Locate the cell with the specified text and output its (X, Y) center coordinate. 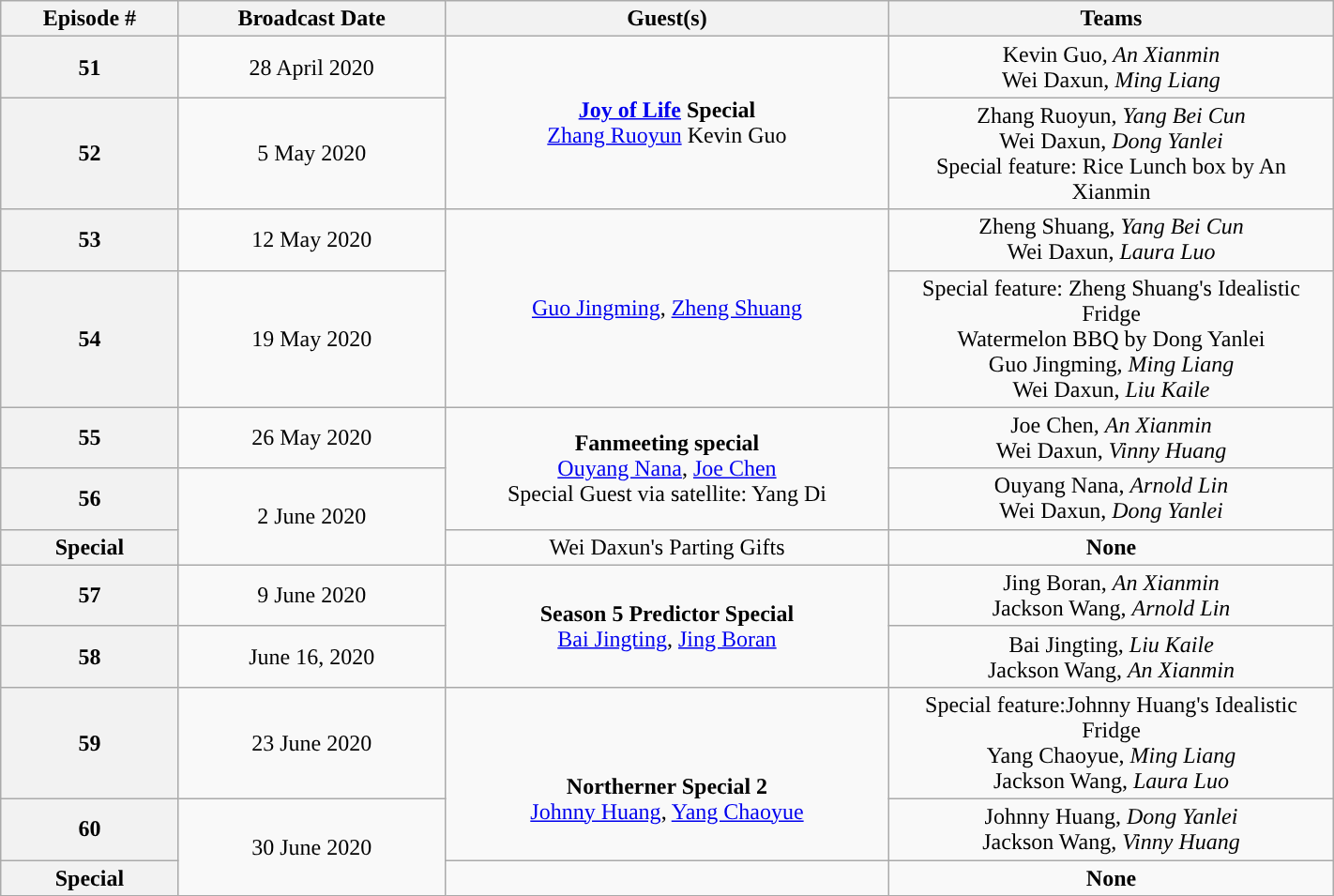
28 April 2020 (311, 68)
Guo Jingming, Zheng Shuang (667, 308)
26 May 2020 (311, 437)
58 (90, 657)
30 June 2020 (311, 846)
Episode # (90, 19)
52 (90, 154)
23 June 2020 (311, 743)
57 (90, 595)
Broadcast Date (311, 19)
Northerner Special 2Johnny Huang, Yang Chaoyue (667, 773)
59 (90, 743)
Kevin Guo, An XianminWei Daxun, Ming Liang (1112, 68)
Season 5 Predictor SpecialBai Jingting, Jing Boran (667, 626)
Special feature: Zheng Shuang's Idealistic FridgeWatermelon BBQ by Dong YanleiGuo Jingming, Ming LiangWei Daxun, Liu Kaile (1112, 339)
Zheng Shuang, Yang Bei CunWei Daxun, Laura Luo (1112, 240)
Joy of Life SpecialZhang Ruoyun Kevin Guo (667, 123)
19 May 2020 (311, 339)
Teams (1112, 19)
54 (90, 339)
53 (90, 240)
Johnny Huang, Dong YanleiJackson Wang, Vinny Huang (1112, 829)
55 (90, 437)
51 (90, 68)
56 (90, 499)
60 (90, 829)
2 June 2020 (311, 516)
Joe Chen, An XianminWei Daxun, Vinny Huang (1112, 437)
Guest(s) (667, 19)
12 May 2020 (311, 240)
Wei Daxun's Parting Gifts (667, 547)
Special feature:Johnny Huang's Idealistic FridgeYang Chaoyue, Ming LiangJackson Wang, Laura Luo (1112, 743)
Zhang Ruoyun, Yang Bei CunWei Daxun, Dong YanleiSpecial feature: Rice Lunch box by An Xianmin (1112, 154)
Jing Boran, An XianminJackson Wang, Arnold Lin (1112, 595)
Fanmeeting specialOuyang Nana, Joe ChenSpecial Guest via satellite: Yang Di (667, 468)
Ouyang Nana, Arnold LinWei Daxun, Dong Yanlei (1112, 499)
June 16, 2020 (311, 657)
Bai Jingting, Liu KaileJackson Wang, An Xianmin (1112, 657)
5 May 2020 (311, 154)
9 June 2020 (311, 595)
